For the text-containing cell, return its midpoint in [X, Y] coordinate format. 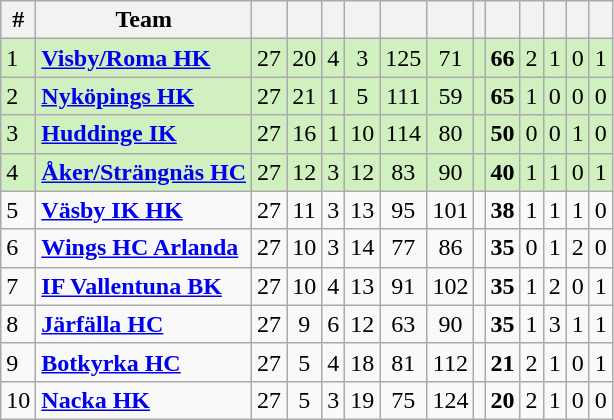
Järfälla HC [144, 324]
Huddinge IK [144, 134]
38 [502, 210]
63 [404, 324]
Team [144, 20]
125 [404, 58]
114 [404, 134]
66 [502, 58]
Väsby IK HK [144, 210]
Visby/Roma HK [144, 58]
14 [362, 248]
Åker/Strängnäs HC [144, 172]
75 [404, 400]
11 [304, 210]
112 [450, 362]
86 [450, 248]
40 [502, 172]
Nacka HK [144, 400]
102 [450, 286]
Wings HC Arlanda [144, 248]
59 [450, 96]
50 [502, 134]
19 [362, 400]
111 [404, 96]
16 [304, 134]
91 [404, 286]
18 [362, 362]
77 [404, 248]
Nyköpings HK [144, 96]
7 [18, 286]
124 [450, 400]
65 [502, 96]
95 [404, 210]
83 [404, 172]
81 [404, 362]
101 [450, 210]
Botkyrka HC [144, 362]
71 [450, 58]
IF Vallentuna BK [144, 286]
80 [450, 134]
# [18, 20]
8 [18, 324]
